For the text-containing cell, return its midpoint in [x, y] coordinate format. 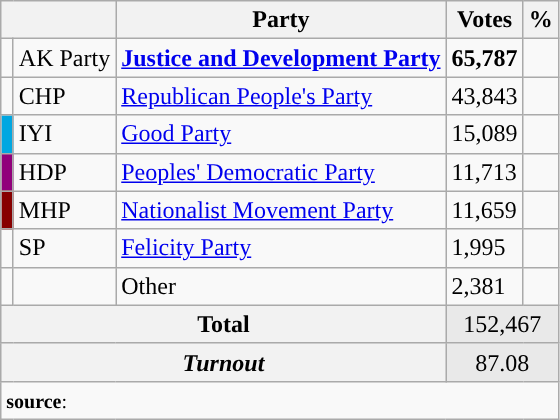
Party [281, 20]
65,787 [484, 58]
152,467 [502, 324]
CHP [64, 96]
15,089 [484, 134]
Other [281, 286]
43,843 [484, 96]
Peoples' Democratic Party [281, 172]
Votes [484, 20]
source: [280, 400]
Total [224, 324]
11,659 [484, 210]
11,713 [484, 172]
IYI [64, 134]
1,995 [484, 248]
AK Party [64, 58]
Justice and Development Party [281, 58]
Good Party [281, 134]
% [540, 20]
Republican People's Party [281, 96]
87.08 [502, 362]
Turnout [224, 362]
MHP [64, 210]
SP [64, 248]
Felicity Party [281, 248]
HDP [64, 172]
Nationalist Movement Party [281, 210]
2,381 [484, 286]
